Search for the cell housing the specified text and yield its (X, Y) center coordinate. 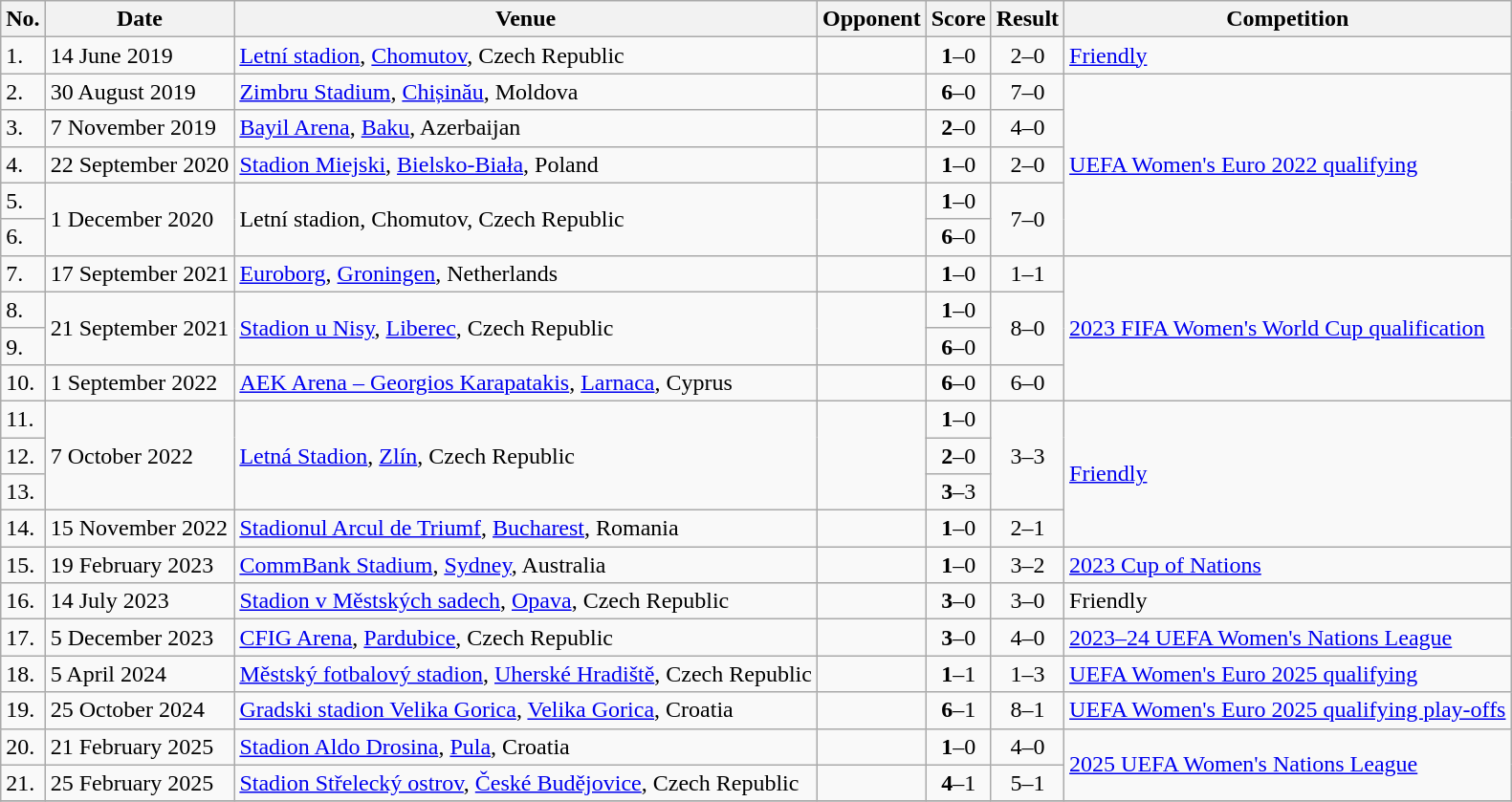
6. (23, 237)
19 February 2023 (140, 565)
8–1 (1027, 710)
2023 Cup of Nations (1287, 565)
UEFA Women's Euro 2025 qualifying (1287, 674)
UEFA Women's Euro 2022 qualifying (1287, 164)
Bayil Arena, Baku, Azerbaijan (526, 128)
7 October 2022 (140, 455)
UEFA Women's Euro 2025 qualifying play-offs (1287, 710)
4–1 (958, 783)
Městský fotbalový stadion, Uherské Hradiště, Czech Republic (526, 674)
7. (23, 273)
12. (23, 456)
19. (23, 710)
Zimbru Stadium, Chișinău, Moldova (526, 92)
CFIG Arena, Pardubice, Czech Republic (526, 638)
2025 UEFA Women's Nations League (1287, 765)
CommBank Stadium, Sydney, Australia (526, 565)
30 August 2019 (140, 92)
1 December 2020 (140, 219)
22 September 2020 (140, 164)
Letná Stadion, Zlín, Czech Republic (526, 455)
No. (23, 19)
8–0 (1027, 328)
5–1 (1027, 783)
Score (958, 19)
16. (23, 601)
6–1 (958, 710)
5 April 2024 (140, 674)
Stadion Aldo Drosina, Pula, Croatia (526, 747)
15. (23, 565)
14 July 2023 (140, 601)
25 October 2024 (140, 710)
2023–24 UEFA Women's Nations League (1287, 638)
20. (23, 747)
21 September 2021 (140, 328)
1–3 (1027, 674)
15 November 2022 (140, 529)
17. (23, 638)
14. (23, 529)
4. (23, 164)
Stadionul Arcul de Triumf, Bucharest, Romania (526, 529)
2023 FIFA Women's World Cup qualification (1287, 328)
Venue (526, 19)
25 February 2025 (140, 783)
14 June 2019 (140, 55)
5. (23, 201)
18. (23, 674)
10. (23, 382)
Competition (1287, 19)
Stadion Střelecký ostrov, České Budějovice, Czech Republic (526, 783)
8. (23, 310)
Stadion v Městských sadech, Opava, Czech Republic (526, 601)
Result (1027, 19)
3. (23, 128)
7 November 2019 (140, 128)
Stadion u Nisy, Liberec, Czech Republic (526, 328)
AEK Arena – Georgios Karapatakis, Larnaca, Cyprus (526, 382)
21. (23, 783)
Opponent (871, 19)
17 September 2021 (140, 273)
Stadion Miejski, Bielsko-Biała, Poland (526, 164)
Gradski stadion Velika Gorica, Velika Gorica, Croatia (526, 710)
1. (23, 55)
3–2 (1027, 565)
2. (23, 92)
Date (140, 19)
13. (23, 492)
Euroborg, Groningen, Netherlands (526, 273)
5 December 2023 (140, 638)
2–1 (1027, 529)
9. (23, 346)
11. (23, 419)
21 February 2025 (140, 747)
1 September 2022 (140, 382)
